Return the [X, Y] coordinate for the center point of the cell that contains the specified text.  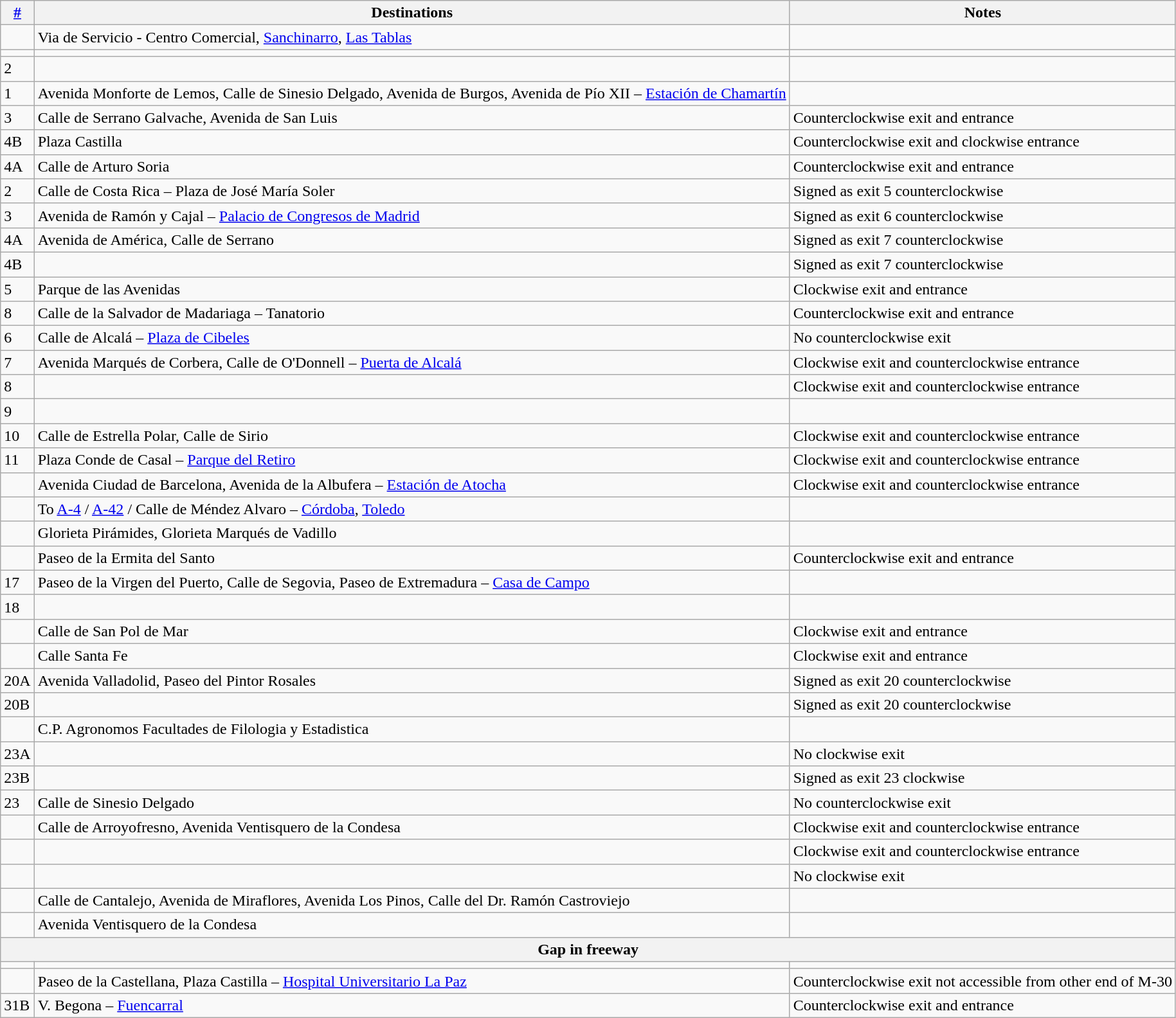
Calle de Estrella Polar, Calle de Sirio [412, 436]
Paseo de la Ermita del Santo [412, 558]
5 [17, 289]
Parque de las Avenidas [412, 289]
Calle de Costa Rica – Plaza de José María Soler [412, 191]
Avenida Ciudad de Barcelona, Avenida de la Albufera – Estación de Atocha [412, 485]
Avenida Ventisquero de la Condesa [412, 925]
C.P. Agronomos Facultades de Filologia y Estadistica [412, 729]
31B [17, 1005]
23A [17, 754]
Calle de Sinesio Delgado [412, 803]
Signed as exit 5 counterclockwise [982, 191]
Avenida de América, Calle de Serrano [412, 240]
11 [17, 460]
Plaza Conde de Casal – Parque del Retiro [412, 460]
7 [17, 362]
Calle de Alcalá – Plaza de Cibeles [412, 338]
Notes [982, 13]
Calle de la Salvador de Madariaga – Tanatorio [412, 314]
Plaza Castilla [412, 142]
20B [17, 705]
V. Begona – Fuencarral [412, 1005]
Avenida de Ramón y Cajal – Palacio de Congresos de Madrid [412, 215]
17 [17, 582]
# [17, 13]
Calle de Arturo Soria [412, 166]
Paseo de la Castellana, Plaza Castilla – Hospital Universitario La Paz [412, 981]
Destinations [412, 13]
Counterclockwise exit and clockwise entrance [982, 142]
Avenida Monforte de Lemos, Calle de Sinesio Delgado, Avenida de Burgos, Avenida de Pío XII – Estación de Chamartín [412, 93]
9 [17, 411]
Calle de Serrano Galvache, Avenida de San Luis [412, 118]
18 [17, 607]
Signed as exit 6 counterclockwise [982, 215]
1 [17, 93]
Avenida Marqués de Corbera, Calle de O'Donnell – Puerta de Alcalá [412, 362]
10 [17, 436]
Glorieta Pirámides, Glorieta Marqués de Vadillo [412, 533]
23B [17, 778]
Gap in freeway [588, 949]
Calle Santa Fe [412, 656]
Calle de Cantalejo, Avenida de Miraflores, Avenida Los Pinos, Calle del Dr. Ramón Castroviejo [412, 900]
Counterclockwise exit not accessible from other end of M-30 [982, 981]
To A-4 / A-42 / Calle de Méndez Alvaro – Córdoba, Toledo [412, 509]
Via de Servicio - Centro Comercial, Sanchinarro, Las Tablas [412, 37]
Calle de Arroyofresno, Avenida Ventisquero de la Condesa [412, 827]
Signed as exit 23 clockwise [982, 778]
Paseo de la Virgen del Puerto, Calle de Segovia, Paseo de Extremadura – Casa de Campo [412, 582]
20A [17, 681]
Calle de San Pol de Mar [412, 631]
Avenida Valladolid, Paseo del Pintor Rosales [412, 681]
6 [17, 338]
23 [17, 803]
